Capture the cell that displays the provided text and extract its (x, y) central coordinate. 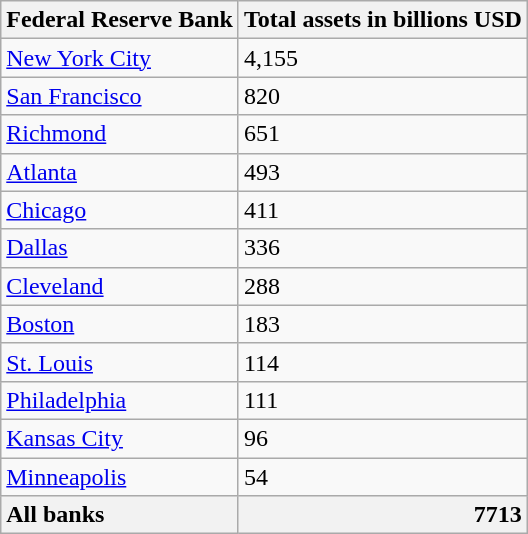
114 (382, 362)
183 (382, 324)
336 (382, 248)
4,155 (382, 58)
820 (382, 96)
Dallas (120, 248)
111 (382, 400)
7713 (382, 515)
San Francisco (120, 96)
Philadelphia (120, 400)
All banks (120, 515)
Federal Reserve Bank (120, 20)
Total assets in billions USD (382, 20)
New York City (120, 58)
Richmond (120, 134)
651 (382, 134)
Boston (120, 324)
54 (382, 477)
St. Louis (120, 362)
Cleveland (120, 286)
493 (382, 172)
Atlanta (120, 172)
96 (382, 438)
411 (382, 210)
Chicago (120, 210)
Kansas City (120, 438)
Minneapolis (120, 477)
288 (382, 286)
